Provide the (x, y) coordinate of the cell's center where the given text is located.  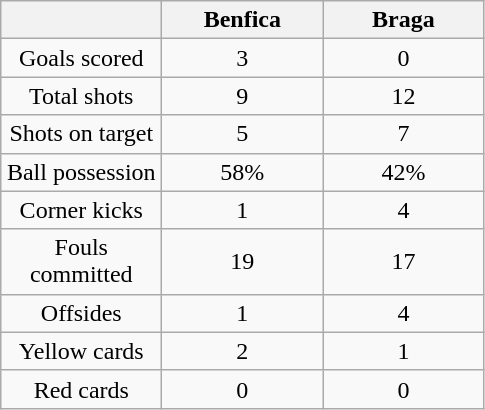
Offsides (82, 313)
2 (242, 351)
Goals scored (82, 58)
Braga (404, 20)
58% (242, 172)
Corner kicks (82, 210)
42% (404, 172)
5 (242, 134)
Shots on target (82, 134)
19 (242, 262)
Ball possession (82, 172)
9 (242, 96)
12 (404, 96)
3 (242, 58)
17 (404, 262)
7 (404, 134)
Red cards (82, 389)
Yellow cards (82, 351)
Benfica (242, 20)
Fouls committed (82, 262)
Total shots (82, 96)
